Determine the (X, Y) coordinate at the center of the cell enclosing the given text.  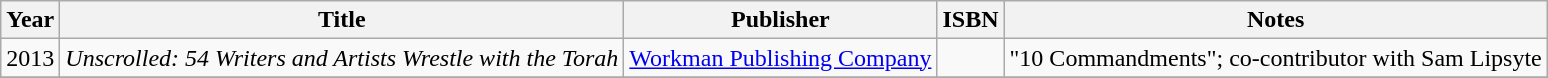
2013 (30, 58)
"10 Commandments"; co-contributor with Sam Lipsyte (1276, 58)
Notes (1276, 20)
Workman Publishing Company (780, 58)
Unscrolled: 54 Writers and Artists Wrestle with the Torah (342, 58)
Publisher (780, 20)
Year (30, 20)
Title (342, 20)
ISBN (970, 20)
